Search for the cell housing the specified text and yield its [x, y] center coordinate. 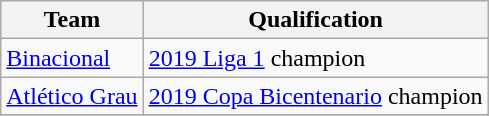
2019 Copa Bicentenario champion [316, 96]
Binacional [72, 58]
Atlético Grau [72, 96]
Qualification [316, 20]
Team [72, 20]
2019 Liga 1 champion [316, 58]
